Return the (x, y) coordinate for the center point of the cell that contains the specified text.  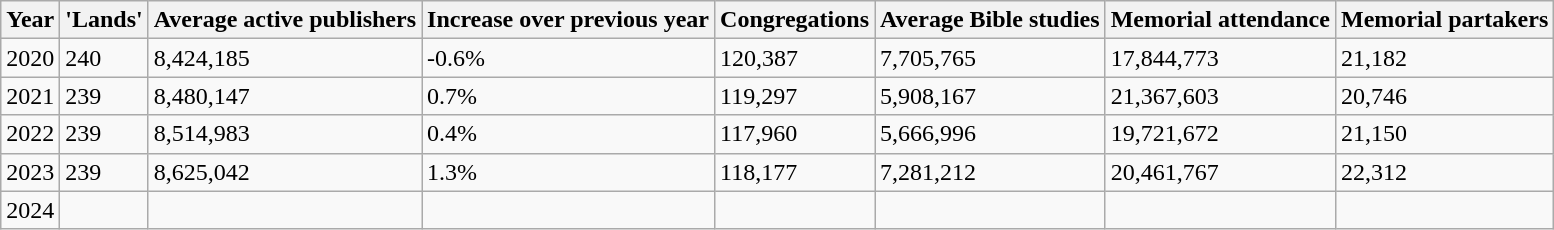
1.3% (568, 172)
-0.6% (568, 58)
Year (30, 20)
8,424,185 (284, 58)
Congregations (795, 20)
120,387 (795, 58)
2024 (30, 210)
0.7% (568, 96)
7,705,765 (990, 58)
8,625,042 (284, 172)
21,182 (1444, 58)
22,312 (1444, 172)
20,746 (1444, 96)
5,666,996 (990, 134)
21,367,603 (1220, 96)
8,480,147 (284, 96)
17,844,773 (1220, 58)
Memorial partakers (1444, 20)
Average Bible studies (990, 20)
21,150 (1444, 134)
Increase over previous year (568, 20)
'Lands' (104, 20)
19,721,672 (1220, 134)
119,297 (795, 96)
7,281,212 (990, 172)
Average active publishers (284, 20)
2020 (30, 58)
2021 (30, 96)
118,177 (795, 172)
20,461,767 (1220, 172)
240 (104, 58)
2022 (30, 134)
5,908,167 (990, 96)
117,960 (795, 134)
Memorial attendance (1220, 20)
8,514,983 (284, 134)
0.4% (568, 134)
2023 (30, 172)
